Extract the [x, y] coordinate from the center of the cell holding the provided text.  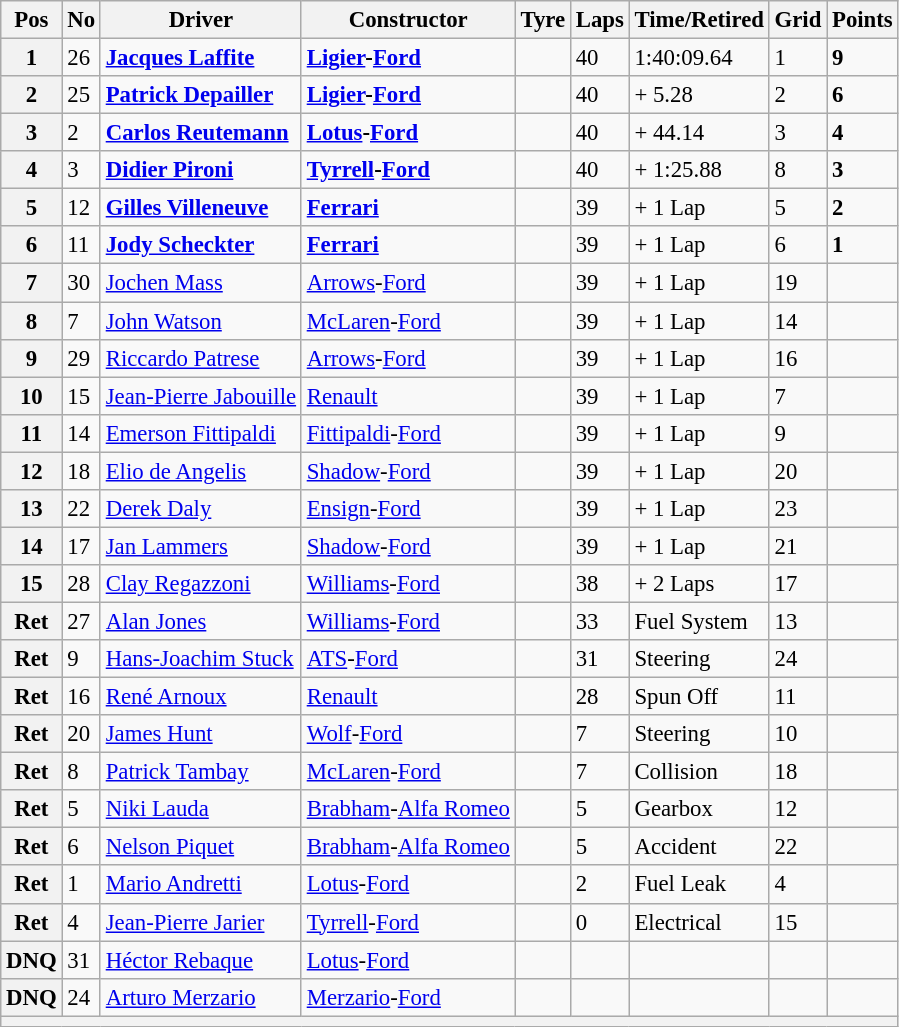
Niki Lauda [200, 809]
Nelson Piquet [200, 847]
James Hunt [200, 734]
26 [81, 58]
Derek Daly [200, 509]
Merzario-Ford [408, 997]
Jean-Pierre Jabouille [200, 396]
23 [798, 509]
René Arnoux [200, 697]
Jochen Mass [200, 283]
Gilles Villeneuve [200, 208]
Collision [699, 772]
Elio de Angelis [200, 471]
Grid [798, 20]
Fittipaldi-Ford [408, 433]
+ 1:25.88 [699, 170]
Jean-Pierre Jarier [200, 922]
30 [81, 283]
John Watson [200, 321]
1:40:09.64 [699, 58]
Patrick Depailler [200, 95]
Ensign-Ford [408, 509]
29 [81, 358]
38 [600, 584]
21 [798, 546]
Accident [699, 847]
33 [600, 621]
Electrical [699, 922]
Laps [600, 20]
Arturo Merzario [200, 997]
Tyre [542, 20]
Pos [32, 20]
Alan Jones [200, 621]
Spun Off [699, 697]
Constructor [408, 20]
Riccardo Patrese [200, 358]
19 [798, 283]
Héctor Rebaque [200, 960]
Gearbox [699, 809]
Time/Retired [699, 20]
Patrick Tambay [200, 772]
Didier Pironi [200, 170]
+ 44.14 [699, 133]
25 [81, 95]
+ 5.28 [699, 95]
Jacques Laffite [200, 58]
Fuel System [699, 621]
Hans-Joachim Stuck [200, 659]
Clay Regazzoni [200, 584]
27 [81, 621]
Driver [200, 20]
0 [600, 922]
Wolf-Ford [408, 734]
Jan Lammers [200, 546]
Points [862, 20]
Jody Scheckter [200, 245]
+ 2 Laps [699, 584]
Emerson Fittipaldi [200, 433]
Carlos Reutemann [200, 133]
ATS-Ford [408, 659]
Fuel Leak [699, 885]
No [81, 20]
Mario Andretti [200, 885]
